Determine the (X, Y) coordinate at the center of the cell enclosing the given text.  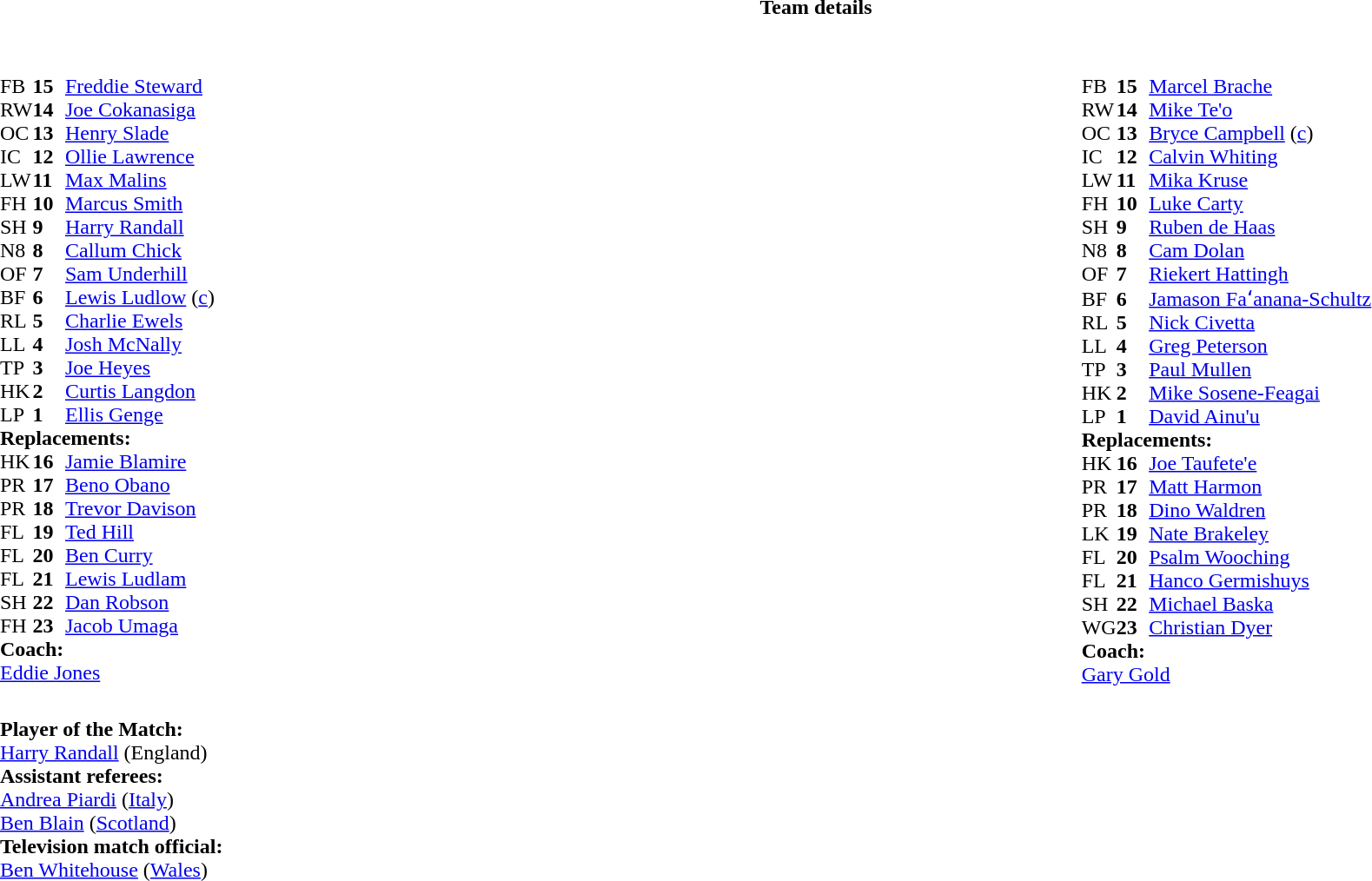
Bryce Campbell (c) (1260, 134)
Max Malins (140, 181)
Mike Sosene-Feagai (1260, 393)
Lewis Ludlow (c) (140, 297)
Dan Robson (140, 603)
Marcus Smith (140, 203)
Josh McNally (140, 344)
Charlie Ewels (140, 321)
Nick Civetta (1260, 323)
David Ainu'u (1260, 417)
Luke Carty (1260, 203)
Paul Mullen (1260, 370)
Mike Te'o (1260, 109)
Jamason Faʻanana-Schultz (1260, 298)
Henry Slade (140, 134)
Freddie Steward (140, 87)
Christian Dyer (1260, 627)
Joe Cokanasiga (140, 109)
Calvin Whiting (1260, 156)
Hanco Germishuys (1260, 580)
Harry Randall (140, 228)
Gary Gold (1227, 674)
Ruben de Haas (1260, 228)
Joe Heyes (140, 368)
Beno Obano (140, 485)
Psalm Wooching (1260, 558)
Marcel Brache (1260, 87)
Callum Chick (140, 250)
Matt Harmon (1260, 487)
Eddie Jones (108, 672)
Michael Baska (1260, 605)
Sam Underhill (140, 275)
Lewis Ludlam (140, 579)
Nate Brakeley (1260, 533)
Joe Taufete'e (1260, 464)
Curtis Langdon (140, 391)
Trevor Davison (140, 509)
Ted Hill (140, 532)
LK (1099, 533)
Ollie Lawrence (140, 156)
Jacob Umaga (140, 626)
Cam Dolan (1260, 250)
Ben Curry (140, 556)
Dino Waldren (1260, 511)
Ellis Genge (140, 415)
Jamie Blamire (140, 462)
WG (1099, 627)
Riekert Hattingh (1260, 275)
Mika Kruse (1260, 181)
Greg Peterson (1260, 346)
